Identify which cell holds the provided text, then report its (x, y) central coordinate. 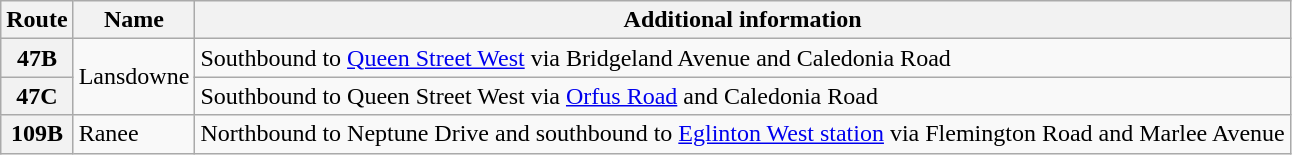
Northbound to Neptune Drive and southbound to Eglinton West station via Flemington Road and Marlee Avenue (742, 134)
Ranee (134, 134)
Southbound to Queen Street West via Bridgeland Avenue and Caledonia Road (742, 58)
Southbound to Queen Street West via Orfus Road and Caledonia Road (742, 96)
Route (37, 20)
Name (134, 20)
47C (37, 96)
Lansdowne (134, 77)
109B (37, 134)
Additional information (742, 20)
47B (37, 58)
